Pinpoint the cell where the given text exists, returning its (x, y) midpoint coordinate. 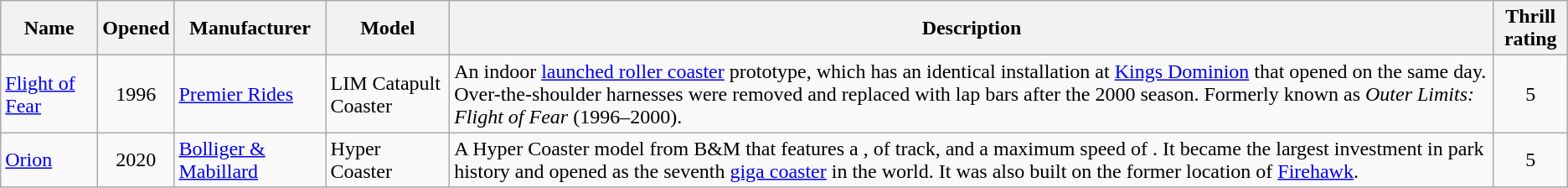
Bolliger & Mabillard (250, 159)
Thrill rating (1530, 29)
Manufacturer (250, 29)
Premier Rides (250, 94)
1996 (136, 94)
Flight of Fear (49, 94)
Hyper Coaster (388, 159)
Opened (136, 29)
Orion (49, 159)
LIM Catapult Coaster (388, 94)
Description (972, 29)
2020 (136, 159)
Model (388, 29)
Name (49, 29)
